For the text-containing cell, return its midpoint in [x, y] coordinate format. 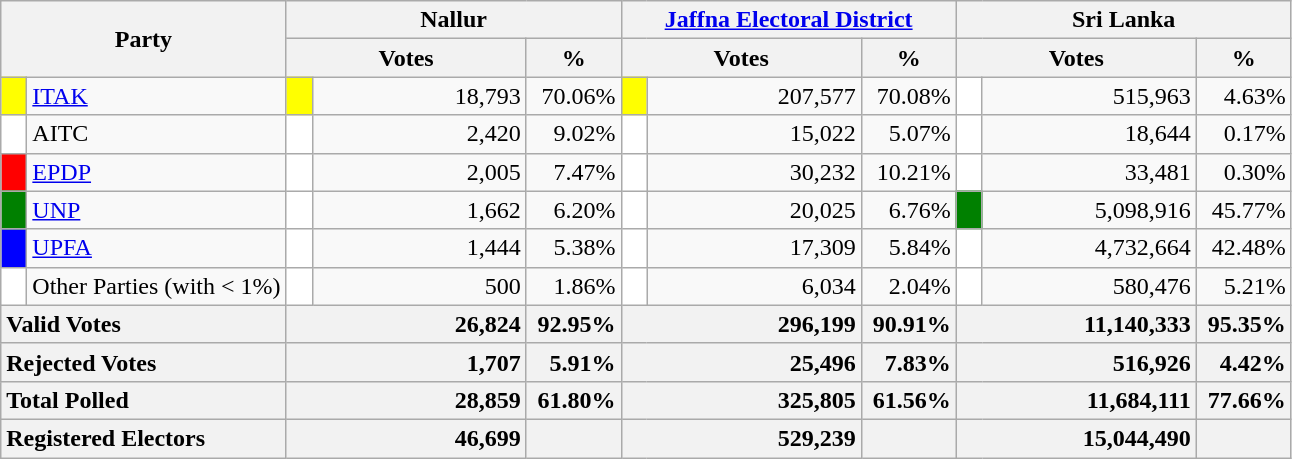
61.56% [908, 400]
7.83% [908, 362]
20,025 [754, 210]
1,707 [406, 362]
AITC [156, 134]
Other Parties (with < 1%) [156, 286]
2,420 [419, 134]
0.17% [1244, 134]
2.04% [908, 286]
1.86% [574, 286]
1,662 [419, 210]
UPFA [156, 248]
UNP [156, 210]
Nallur [454, 20]
529,239 [741, 438]
28,859 [406, 400]
6.20% [574, 210]
77.66% [1244, 400]
7.47% [574, 172]
15,044,490 [1076, 438]
Valid Votes [144, 324]
5,098,916 [1089, 210]
516,926 [1076, 362]
4.42% [1244, 362]
70.08% [908, 96]
4.63% [1244, 96]
Sri Lanka [1124, 20]
15,022 [754, 134]
6.76% [908, 210]
11,684,111 [1076, 400]
30,232 [754, 172]
61.80% [574, 400]
EPDP [156, 172]
10.21% [908, 172]
Jaffna Electoral District [788, 20]
ITAK [156, 96]
Registered Electors [144, 438]
Party [144, 39]
5.21% [1244, 286]
6,034 [754, 286]
26,824 [406, 324]
95.35% [1244, 324]
70.06% [574, 96]
1,444 [419, 248]
Total Polled [144, 400]
515,963 [1089, 96]
5.38% [574, 248]
2,005 [419, 172]
42.48% [1244, 248]
500 [419, 286]
325,805 [741, 400]
18,793 [419, 96]
0.30% [1244, 172]
207,577 [754, 96]
5.91% [574, 362]
5.84% [908, 248]
Rejected Votes [144, 362]
5.07% [908, 134]
4,732,664 [1089, 248]
33,481 [1089, 172]
92.95% [574, 324]
17,309 [754, 248]
580,476 [1089, 286]
11,140,333 [1076, 324]
9.02% [574, 134]
45.77% [1244, 210]
25,496 [741, 362]
18,644 [1089, 134]
296,199 [741, 324]
90.91% [908, 324]
46,699 [406, 438]
